Find where the given text appears and provide that cell's center as [X, Y] coordinate. 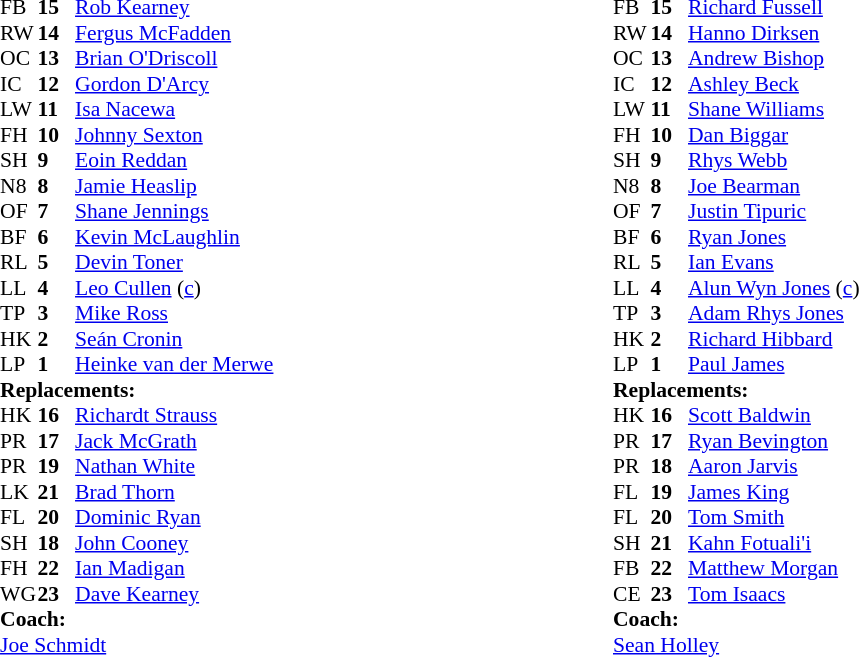
Fergus McFadden [174, 33]
FB [632, 569]
John Cooney [174, 543]
Johnny Sexton [174, 135]
Replacements: [136, 390]
Eoin Reddan [174, 161]
Seán Cronin [174, 339]
Brad Thorn [174, 492]
Dave Kearney [174, 594]
Dominic Ryan [174, 517]
Jamie Heaslip [174, 186]
Leo Cullen (c) [174, 288]
Heinke van der Merwe [174, 365]
Richardt Strauss [174, 415]
Nathan White [174, 467]
Brian O'Driscoll [174, 59]
WG [19, 594]
Jack McGrath [174, 441]
Isa Nacewa [174, 109]
Kevin McLaughlin [174, 237]
Gordon D'Arcy [174, 84]
LK [19, 492]
Shane Jennings [174, 211]
CE [632, 594]
Devin Toner [174, 263]
Mike Ross [174, 313]
Ian Madigan [174, 569]
Coach: [136, 619]
